Output the [x, y] coordinate of the center of the cell containing the given text.  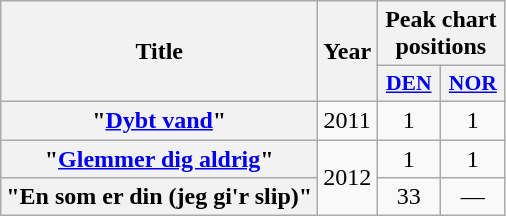
"Glemmer dig aldrig" [160, 159]
NOR [473, 84]
Peak chart positions [441, 34]
"En som er din (jeg gi'r slip)" [160, 197]
— [473, 197]
2012 [348, 178]
2011 [348, 120]
Title [160, 52]
33 [409, 197]
Year [348, 52]
DEN [409, 84]
"Dybt vand" [160, 120]
